Provide the (x, y) coordinate of the cell's center where the given text is located.  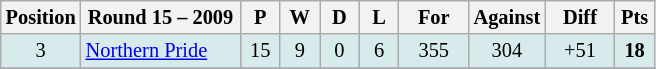
L (379, 17)
Against (508, 17)
355 (434, 51)
Northern Pride (161, 51)
Position (41, 17)
Pts (635, 17)
D (340, 17)
18 (635, 51)
15 (260, 51)
0 (340, 51)
Diff (580, 17)
3 (41, 51)
+51 (580, 51)
For (434, 17)
Round 15 – 2009 (161, 17)
9 (300, 51)
P (260, 17)
6 (379, 51)
W (300, 17)
304 (508, 51)
